Extract the [X, Y] coordinate from the center of the cell holding the provided text.  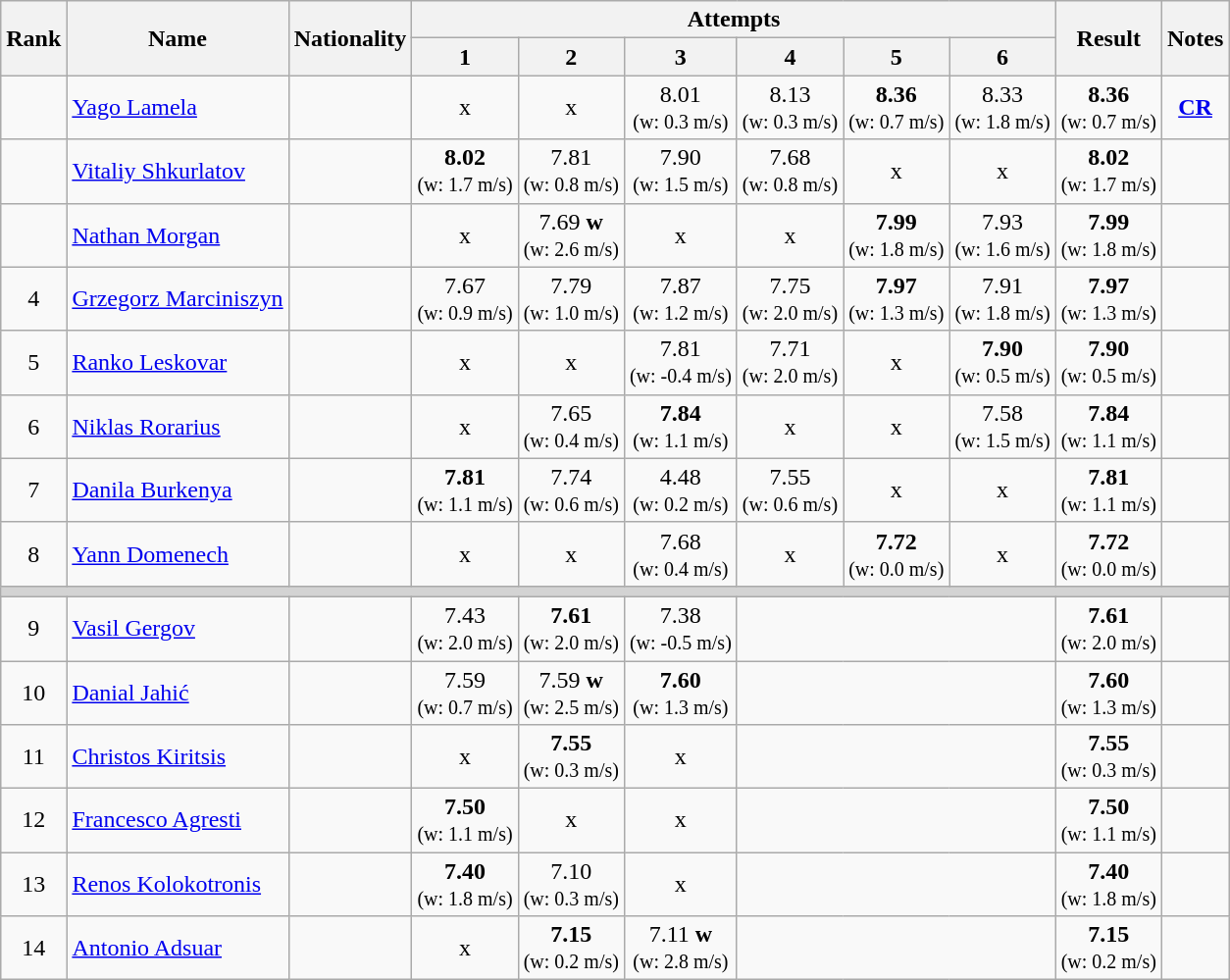
Result [1108, 38]
Attempts [734, 20]
3 [681, 57]
Grzegorz Marciniszyn [178, 298]
7.58(w: 1.5 m/s) [1002, 426]
7.59 w(w: 2.5 m/s) [571, 693]
7.79(w: 1.0 m/s) [571, 298]
Francesco Agresti [178, 820]
Vasil Gergov [178, 628]
12 [33, 820]
9 [33, 628]
CR [1195, 108]
Nationality [350, 38]
Nathan Morgan [178, 235]
7.38(w: -0.5 m/s) [681, 628]
7.90(w: 1.5 m/s) [681, 171]
Danila Burkenya [178, 490]
Danial Jahić [178, 693]
7.10(w: 0.3 m/s) [571, 885]
Name [178, 38]
7.93(w: 1.6 m/s) [1002, 235]
7.81(w: 0.8 m/s) [571, 171]
7 [33, 490]
7.68(w: 0.4 m/s) [681, 553]
10 [33, 693]
Renos Kolokotronis [178, 885]
7.67(w: 0.9 m/s) [465, 298]
8.01(w: 0.3 m/s) [681, 108]
7.81(w: -0.4 m/s) [681, 363]
8.13(w: 0.3 m/s) [790, 108]
Notes [1195, 38]
7.87(w: 1.2 m/s) [681, 298]
Yann Domenech [178, 553]
11 [33, 757]
7.59(w: 0.7 m/s) [465, 693]
7.68(w: 0.8 m/s) [790, 171]
14 [33, 948]
8 [33, 553]
Vitaliy Shkurlatov [178, 171]
7.75(w: 2.0 m/s) [790, 298]
Christos Kiritsis [178, 757]
Rank [33, 38]
7.55(w: 0.6 m/s) [790, 490]
7.65(w: 0.4 m/s) [571, 426]
7.43(w: 2.0 m/s) [465, 628]
2 [571, 57]
7.74(w: 0.6 m/s) [571, 490]
Ranko Leskovar [178, 363]
7.11 w(w: 2.8 m/s) [681, 948]
Niklas Rorarius [178, 426]
Antonio Adsuar [178, 948]
1 [465, 57]
7.71(w: 2.0 m/s) [790, 363]
7.91(w: 1.8 m/s) [1002, 298]
7.69 w(w: 2.6 m/s) [571, 235]
8.33(w: 1.8 m/s) [1002, 108]
4.48(w: 0.2 m/s) [681, 490]
13 [33, 885]
Yago Lamela [178, 108]
